Determine the (x, y) coordinate at the center of the cell enclosing the given text.  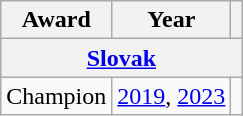
Year (172, 20)
Award (56, 20)
Champion (56, 96)
2019, 2023 (172, 96)
Slovak (122, 58)
